Capture the cell that displays the provided text and extract its (x, y) central coordinate. 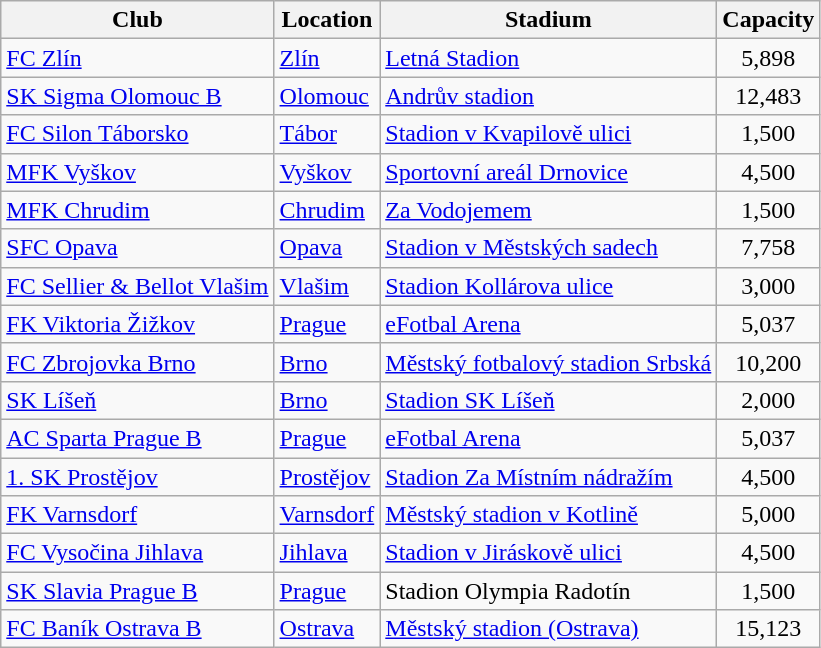
Vyškov (327, 172)
1. SK Prostějov (138, 477)
Městský stadion v Kotlině (548, 515)
Club (138, 20)
Stadion v Jiráskově ulici (548, 553)
MFK Vyškov (138, 172)
FC Silon Táborsko (138, 134)
Varnsdorf (327, 515)
Stadium (548, 20)
Opava (327, 248)
7,758 (768, 248)
3,000 (768, 286)
Městský fotbalový stadion Srbská (548, 362)
FC Sellier & Bellot Vlašim (138, 286)
FC Vysočina Jihlava (138, 553)
Letná Stadion (548, 58)
Sportovní areál Drnovice (548, 172)
Location (327, 20)
AC Sparta Prague B (138, 438)
Stadion Za Místním nádražím (548, 477)
Stadion Kollárova ulice (548, 286)
SK Slavia Prague B (138, 591)
Stadion SK Líšeň (548, 400)
Za Vodojemem (548, 210)
Jihlava (327, 553)
FC Baník Ostrava B (138, 629)
Vlašim (327, 286)
15,123 (768, 629)
Prostějov (327, 477)
FK Viktoria Žižkov (138, 324)
Olomouc (327, 96)
Městský stadion (Ostrava) (548, 629)
2,000 (768, 400)
Chrudim (327, 210)
Stadion v Kvapilově ulici (548, 134)
Andrův stadion (548, 96)
FC Zlín (138, 58)
SK Sigma Olomouc B (138, 96)
Capacity (768, 20)
Ostrava (327, 629)
FC Zbrojovka Brno (138, 362)
5,000 (768, 515)
SFC Opava (138, 248)
10,200 (768, 362)
Tábor (327, 134)
SK Líšeň (138, 400)
5,898 (768, 58)
Zlín (327, 58)
MFK Chrudim (138, 210)
FK Varnsdorf (138, 515)
12,483 (768, 96)
Stadion Olympia Radotín (548, 591)
Stadion v Městských sadech (548, 248)
